Detect which cell encompasses the target text, then output its (X, Y) center coordinate. 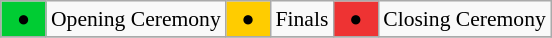
Finals (302, 19)
Closing Ceremony (464, 19)
Opening Ceremony (136, 19)
